Output the (x, y) coordinate of the center of the cell containing the given text.  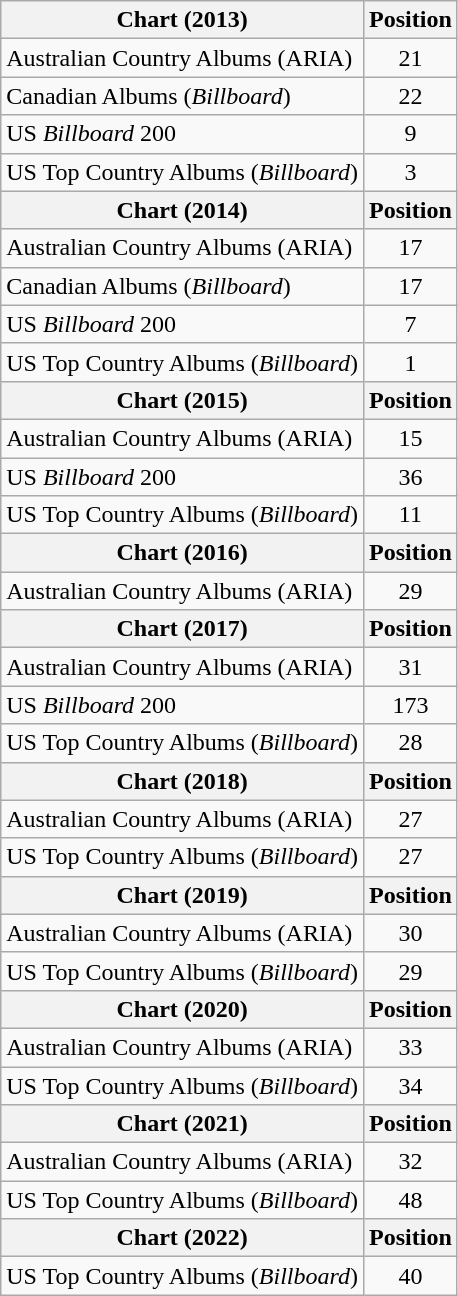
9 (411, 134)
1 (411, 362)
32 (411, 1162)
28 (411, 743)
21 (411, 58)
173 (411, 705)
36 (411, 477)
7 (411, 324)
Chart (2016) (182, 553)
3 (411, 172)
34 (411, 1085)
22 (411, 96)
11 (411, 515)
Chart (2013) (182, 20)
30 (411, 933)
Chart (2017) (182, 629)
Chart (2020) (182, 1009)
31 (411, 667)
40 (411, 1276)
Chart (2022) (182, 1238)
Chart (2018) (182, 781)
Chart (2021) (182, 1124)
Chart (2014) (182, 210)
Chart (2019) (182, 895)
48 (411, 1200)
33 (411, 1047)
Chart (2015) (182, 400)
15 (411, 438)
